Locate the cell with the specified text and output its [X, Y] center coordinate. 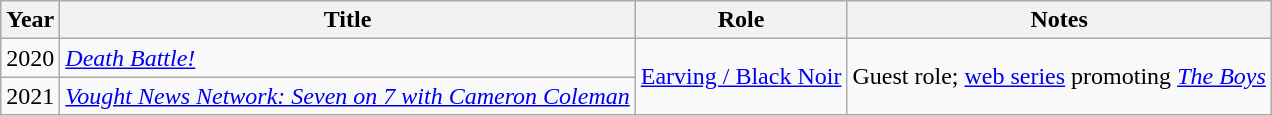
Role [741, 20]
Death Battle! [348, 58]
Vought News Network: Seven on 7 with Cameron Coleman [348, 96]
Guest role; web series promoting The Boys [1059, 77]
Notes [1059, 20]
2021 [30, 96]
2020 [30, 58]
Title [348, 20]
Year [30, 20]
Earving / Black Noir [741, 77]
